Pinpoint the cell where the given text exists, returning its (x, y) midpoint coordinate. 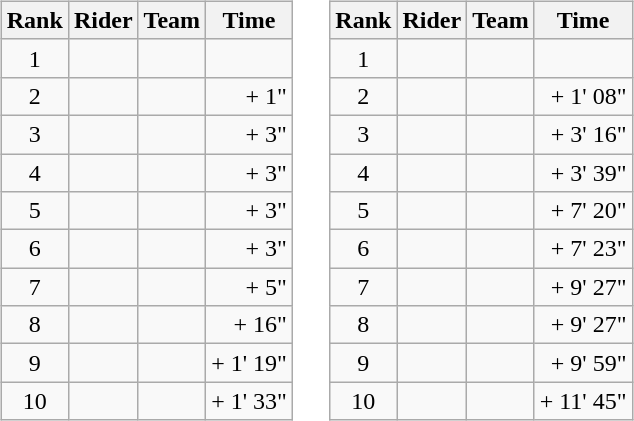
+ 1' 08" (583, 96)
+ 7' 20" (583, 211)
+ 7' 23" (583, 249)
+ 3' 39" (583, 173)
+ 1' 19" (250, 363)
+ 1' 33" (250, 401)
+ 11' 45" (583, 401)
+ 1" (250, 96)
+ 16" (250, 325)
+ 9' 59" (583, 363)
+ 3' 16" (583, 134)
+ 5" (250, 287)
